Identify which cell holds the provided text, then report its [x, y] central coordinate. 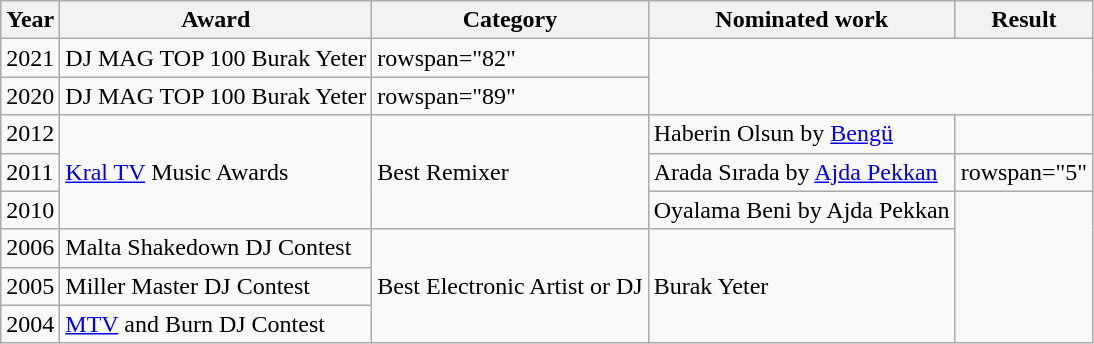
Best Electronic Artist or DJ [510, 286]
Malta Shakedown DJ Contest [216, 248]
Miller Master DJ Contest [216, 286]
Haberin Olsun by Bengü [802, 134]
rowspan="82" [510, 58]
2021 [30, 58]
2010 [30, 210]
Kral TV Music Awards [216, 172]
rowspan="5" [1024, 172]
2020 [30, 96]
Award [216, 20]
2004 [30, 324]
rowspan="89" [510, 96]
2006 [30, 248]
Burak Yeter [802, 286]
Result [1024, 20]
Category [510, 20]
Nominated work [802, 20]
Arada Sırada by Ajda Pekkan [802, 172]
2012 [30, 134]
Oyalama Beni by Ajda Pekkan [802, 210]
Year [30, 20]
2005 [30, 286]
2011 [30, 172]
Best Remixer [510, 172]
MTV and Burn DJ Contest [216, 324]
